Provide the (x, y) coordinate of the cell's center where the given text is located.  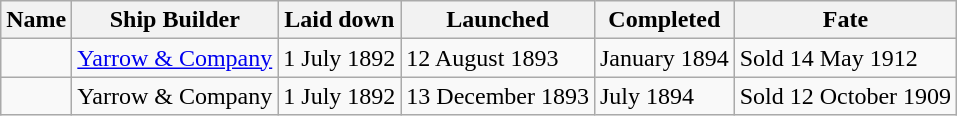
Launched (498, 20)
13 December 1893 (498, 96)
Sold 12 October 1909 (845, 96)
July 1894 (664, 96)
Completed (664, 20)
Fate (845, 20)
12 August 1893 (498, 58)
Laid down (340, 20)
January 1894 (664, 58)
Name (36, 20)
Ship Builder (175, 20)
Sold 14 May 1912 (845, 58)
